Scan for the cell matching the given text and deliver its (x, y) coordinate at center. 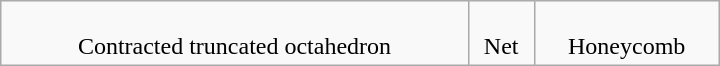
Honeycomb (626, 34)
Contracted truncated octahedron (234, 34)
Net (501, 34)
